For the text-containing cell, return its midpoint in (X, Y) coordinate format. 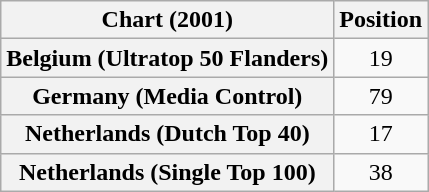
17 (381, 134)
Belgium (Ultratop 50 Flanders) (168, 58)
Germany (Media Control) (168, 96)
Chart (2001) (168, 20)
19 (381, 58)
Netherlands (Dutch Top 40) (168, 134)
Netherlands (Single Top 100) (168, 172)
Position (381, 20)
79 (381, 96)
38 (381, 172)
